Pinpoint the cell where the given text exists, returning its (X, Y) midpoint coordinate. 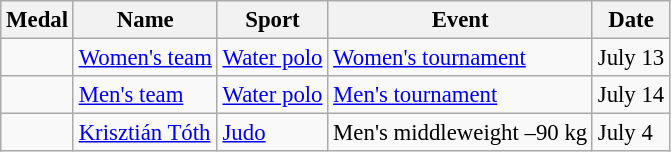
Name (145, 20)
Sport (272, 20)
Krisztián Tóth (145, 133)
Men's team (145, 95)
Event (460, 20)
Women's team (145, 58)
Men's tournament (460, 95)
Women's tournament (460, 58)
July 4 (630, 133)
July 14 (630, 95)
Medal (38, 20)
Men's middleweight –90 kg (460, 133)
Date (630, 20)
Judo (272, 133)
July 13 (630, 58)
